Return the [X, Y] coordinate for the center point of the cell that contains the specified text.  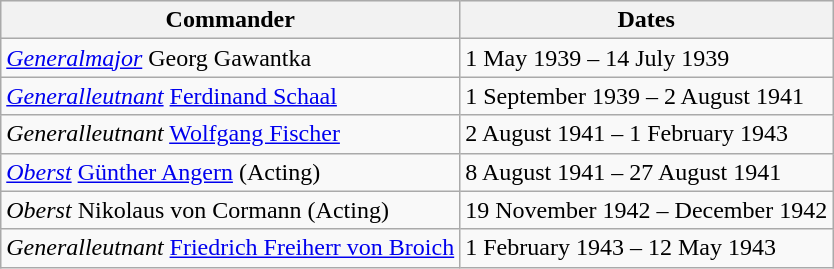
Generalleutnant Friedrich Freiherr von Broich [230, 248]
19 November 1942 – December 1942 [646, 210]
Generalleutnant Ferdinand Schaal [230, 96]
Dates [646, 20]
Generalmajor Georg Gawantka [230, 58]
Generalleutnant Wolfgang Fischer [230, 134]
1 February 1943 – 12 May 1943 [646, 248]
Oberst Nikolaus von Cormann (Acting) [230, 210]
Commander [230, 20]
8 August 1941 – 27 August 1941 [646, 172]
2 August 1941 – 1 February 1943 [646, 134]
1 September 1939 – 2 August 1941 [646, 96]
Oberst Günther Angern (Acting) [230, 172]
1 May 1939 – 14 July 1939 [646, 58]
